Detect which cell encompasses the target text, then output its [x, y] center coordinate. 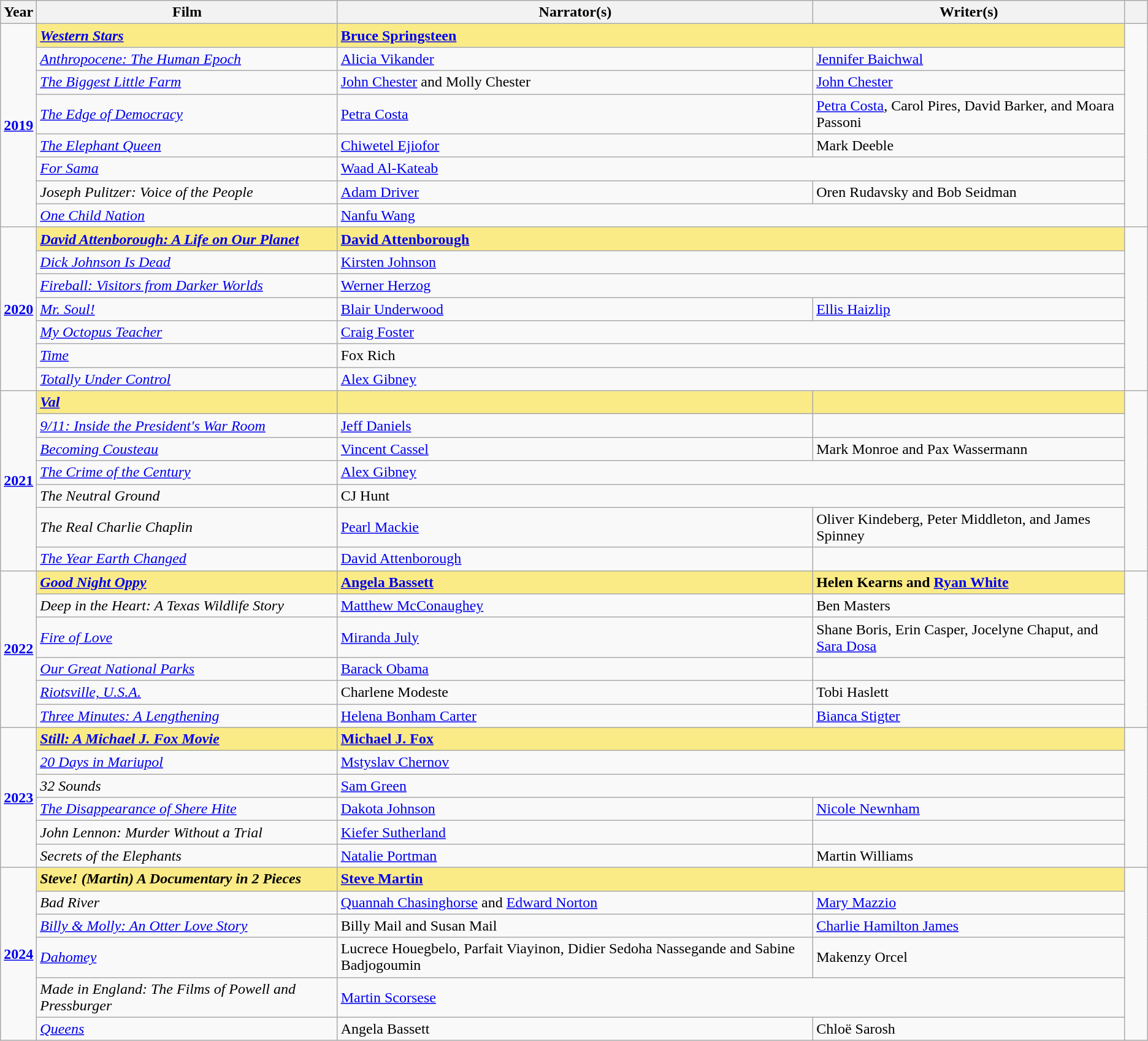
Adam Driver [575, 192]
The Crime of the Century [187, 472]
Ben Masters [969, 605]
Jennifer Baichwal [969, 59]
Bruce Springsteen [731, 36]
Kiefer Sutherland [575, 832]
David Attenborough: A Life on Our Planet [187, 239]
Anthropocene: The Human Epoch [187, 59]
Made in England: The Films of Powell and Pressburger [187, 997]
Narrator(s) [575, 12]
Shane Boris, Erin Casper, Jocelyne Chaput, and Sara Dosa [969, 637]
Chloë Sarosh [969, 1029]
Petra Costa [575, 114]
Fire of Love [187, 637]
Tobi Haslett [969, 692]
Dick Johnson Is Dead [187, 262]
Joseph Pulitzer: Voice of the People [187, 192]
Steve Martin [731, 879]
Three Minutes: A Lengthening [187, 716]
Quannah Chasinghorse and Edward Norton [575, 902]
Good Night Oppy [187, 582]
2022 [18, 649]
The Biggest Little Farm [187, 82]
The Disappearance of Shere Hite [187, 809]
Billy Mail and Susan Mail [575, 926]
Chiwetel Ejiofor [575, 145]
Riotsville, U.S.A. [187, 692]
Fireball: Visitors from Darker Worlds [187, 285]
Natalie Portman [575, 856]
20 Days in Mariupol [187, 763]
Totally Under Control [187, 379]
Mr. Soul! [187, 309]
Petra Costa, Carol Pires, David Barker, and Moara Passoni [969, 114]
Martin Scorsese [731, 997]
2021 [18, 481]
Dahomey [187, 957]
2024 [18, 954]
Makenzy Orcel [969, 957]
Charlie Hamilton James [969, 926]
Val [187, 402]
The Neutral Ground [187, 496]
Ellis Haizlip [969, 309]
Matthew McConaughey [575, 605]
Jeff Daniels [575, 426]
2019 [18, 126]
Dakota Johnson [575, 809]
John Lennon: Murder Without a Trial [187, 832]
Helen Kearns and Ryan White [969, 582]
Mstyslav Chernov [731, 763]
Craig Foster [731, 332]
Writer(s) [969, 12]
Billy & Molly: An Otter Love Story [187, 926]
Steve! (Martin) A Documentary in 2 Pieces [187, 879]
Deep in the Heart: A Texas Wildlife Story [187, 605]
Western Stars [187, 36]
The Elephant Queen [187, 145]
CJ Hunt [731, 496]
Alicia Vikander [575, 59]
The Year Earth Changed [187, 559]
Pearl Mackie [575, 528]
Mary Mazzio [969, 902]
John Chester [969, 82]
Fox Rich [731, 356]
Oren Rudavsky and Bob Seidman [969, 192]
Waad Al-Kateab [731, 169]
Werner Herzog [731, 285]
2020 [18, 309]
Film [187, 12]
The Edge of Democracy [187, 114]
Still: A Michael J. Fox Movie [187, 739]
Oliver Kindeberg, Peter Middleton, and James Spinney [969, 528]
Mark Deeble [969, 145]
My Octopus Teacher [187, 332]
Michael J. Fox [731, 739]
Bad River [187, 902]
Becoming Cousteau [187, 449]
Martin Williams [969, 856]
Time [187, 356]
Bianca Stigter [969, 716]
Miranda July [575, 637]
Year [18, 12]
32 Sounds [187, 786]
Sam Green [731, 786]
Kirsten Johnson [731, 262]
John Chester and Molly Chester [575, 82]
The Real Charlie Chaplin [187, 528]
9/11: Inside the President's War Room [187, 426]
Barack Obama [575, 669]
Queens [187, 1029]
One Child Nation [187, 215]
Vincent Cassel [575, 449]
Mark Monroe and Pax Wassermann [969, 449]
Helena Bonham Carter [575, 716]
2023 [18, 797]
Secrets of the Elephants [187, 856]
Nanfu Wang [731, 215]
Lucrece Houegbelo, Parfait Viayinon, Didier Sedoha Nassegande and Sabine Badjogoumin [575, 957]
Blair Underwood [575, 309]
Our Great National Parks [187, 669]
Charlene Modeste [575, 692]
Nicole Newnham [969, 809]
For Sama [187, 169]
